Search for the cell housing the specified text and yield its [x, y] center coordinate. 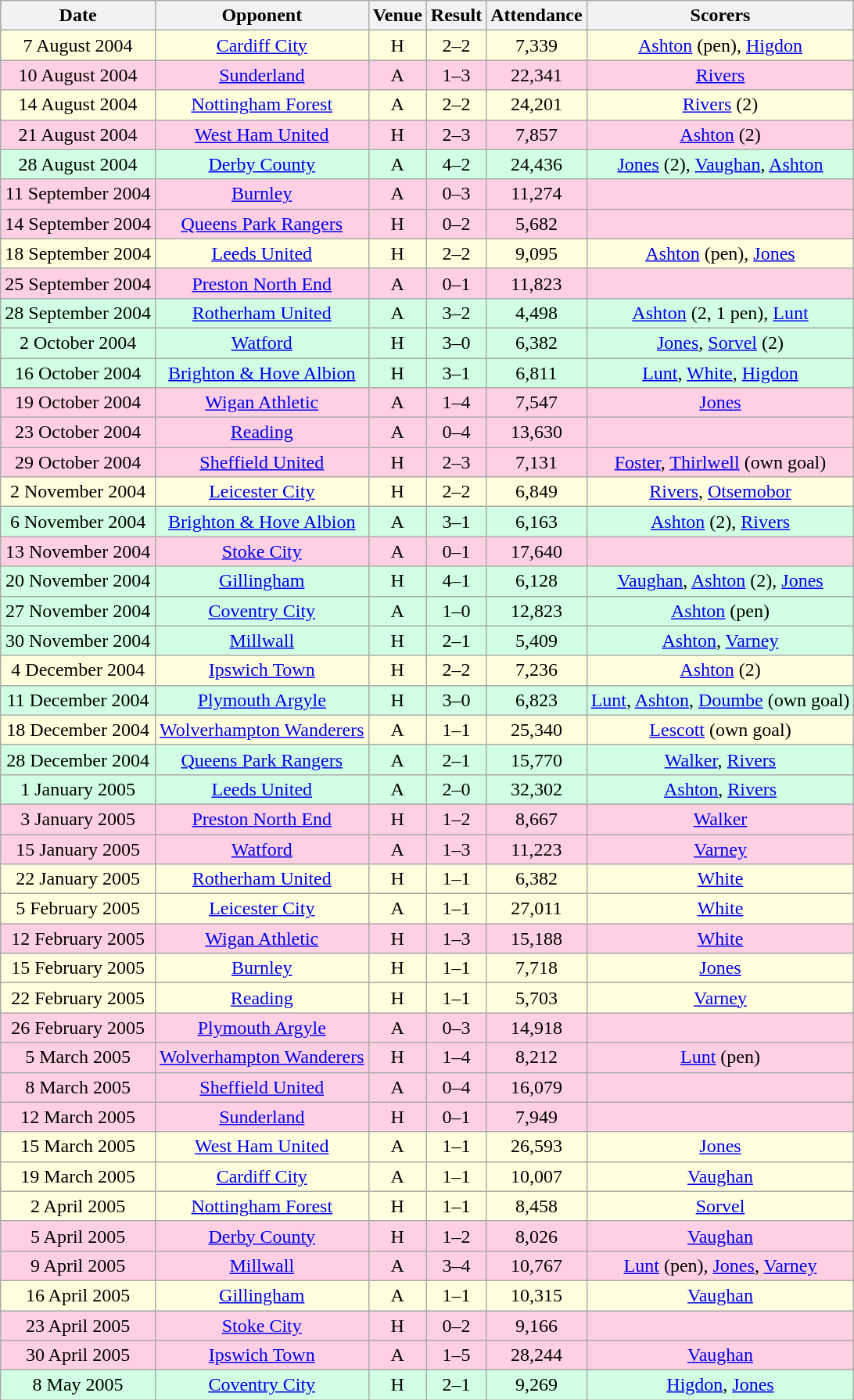
10 August 2004 [78, 75]
Ashton (2), Rivers [720, 522]
6,849 [536, 492]
18 September 2004 [78, 253]
7 August 2004 [78, 45]
12,823 [536, 611]
8 May 2005 [78, 1385]
1–0 [456, 611]
1 January 2005 [78, 789]
22 February 2005 [78, 998]
28 December 2004 [78, 759]
8,667 [536, 819]
Ashton, Rivers [720, 789]
4,498 [536, 313]
24,436 [536, 164]
9,269 [536, 1385]
15 March 2005 [78, 1147]
14 September 2004 [78, 224]
28 September 2004 [78, 313]
11,274 [536, 194]
7,236 [536, 670]
Jones (2), Vaughan, Ashton [720, 164]
7,718 [536, 968]
Date [78, 16]
26 February 2005 [78, 1028]
16 April 2005 [78, 1295]
12 March 2005 [78, 1117]
5,409 [536, 641]
5 April 2005 [78, 1236]
Opponent [261, 16]
8,212 [536, 1057]
2–0 [456, 789]
2 October 2004 [78, 343]
Ashton (pen) [720, 611]
Ashton (pen), Jones [720, 253]
10,007 [536, 1176]
11 September 2004 [78, 194]
Jones, Sorvel (2) [720, 343]
3–2 [456, 313]
9,166 [536, 1326]
18 December 2004 [78, 730]
Attendance [536, 16]
15,188 [536, 939]
2 November 2004 [78, 492]
20 November 2004 [78, 581]
5 March 2005 [78, 1057]
9 April 2005 [78, 1265]
9,095 [536, 253]
Lunt, White, Higdon [720, 373]
Lunt, Ashton, Doumbe (own goal) [720, 700]
Rivers [720, 75]
7,949 [536, 1117]
2 April 2005 [78, 1206]
Scorers [720, 16]
4–2 [456, 164]
4–1 [456, 581]
5,703 [536, 998]
Lescott (own goal) [720, 730]
29 October 2004 [78, 462]
Walker [720, 819]
Ashton (2, 1 pen), Lunt [720, 313]
14,918 [536, 1028]
Result [456, 16]
13 November 2004 [78, 551]
27 November 2004 [78, 611]
8,458 [536, 1206]
32,302 [536, 789]
30 April 2005 [78, 1355]
27,011 [536, 909]
16,079 [536, 1087]
14 August 2004 [78, 105]
5,682 [536, 224]
28 August 2004 [78, 164]
8,026 [536, 1236]
Higdon, Jones [720, 1385]
1–5 [456, 1355]
23 October 2004 [78, 433]
30 November 2004 [78, 641]
25 September 2004 [78, 283]
16 October 2004 [78, 373]
7,131 [536, 462]
10,315 [536, 1295]
8 March 2005 [78, 1087]
Ashton (pen), Higdon [720, 45]
26,593 [536, 1147]
6 November 2004 [78, 522]
6,128 [536, 581]
22,341 [536, 75]
Walker, Rivers [720, 759]
Lunt (pen) [720, 1057]
5 February 2005 [78, 909]
24,201 [536, 105]
10,767 [536, 1265]
15 February 2005 [78, 968]
6,823 [536, 700]
Foster, Thirlwell (own goal) [720, 462]
19 October 2004 [78, 403]
17,640 [536, 551]
12 February 2005 [78, 939]
15,770 [536, 759]
7,857 [536, 135]
Vaughan, Ashton (2), Jones [720, 581]
13,630 [536, 433]
3 January 2005 [78, 819]
Sorvel [720, 1206]
Venue [397, 16]
Lunt (pen), Jones, Varney [720, 1265]
25,340 [536, 730]
7,339 [536, 45]
28,244 [536, 1355]
15 January 2005 [78, 849]
Rivers, Otsemobor [720, 492]
Rivers (2) [720, 105]
4 December 2004 [78, 670]
21 August 2004 [78, 135]
7,547 [536, 403]
22 January 2005 [78, 879]
23 April 2005 [78, 1326]
11,823 [536, 283]
6,811 [536, 373]
11,223 [536, 849]
11 December 2004 [78, 700]
6,163 [536, 522]
19 March 2005 [78, 1176]
3–4 [456, 1265]
Ashton, Varney [720, 641]
